Find where the given text appears and provide that cell's center as [x, y] coordinate. 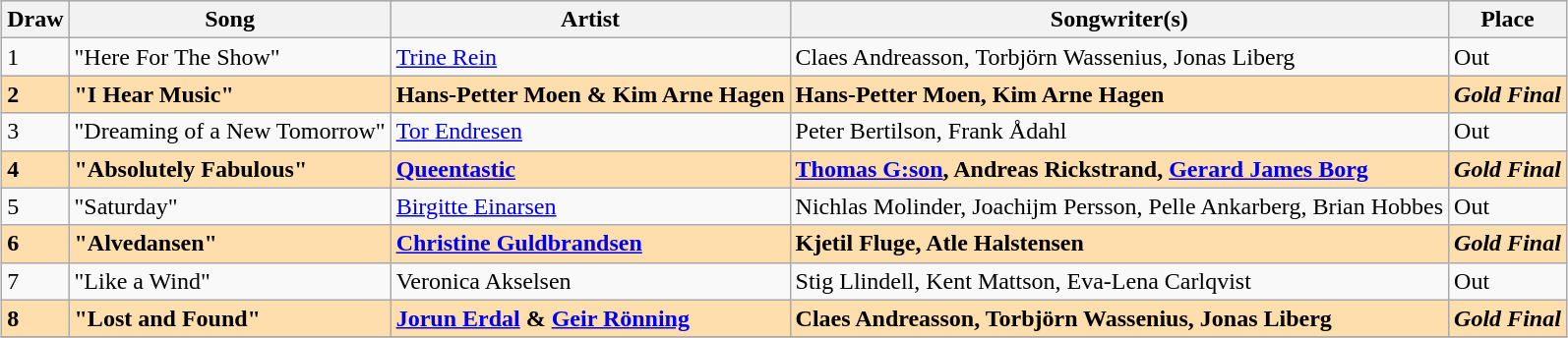
"Alvedansen" [230, 244]
"Dreaming of a New Tomorrow" [230, 132]
Draw [35, 20]
4 [35, 169]
Christine Guldbrandsen [590, 244]
"I Hear Music" [230, 94]
Hans-Petter Moen & Kim Arne Hagen [590, 94]
Stig Llindell, Kent Mattson, Eva-Lena Carlqvist [1119, 281]
2 [35, 94]
Tor Endresen [590, 132]
Birgitte Einarsen [590, 206]
"Saturday" [230, 206]
1 [35, 57]
Artist [590, 20]
Nichlas Molinder, Joachijm Persson, Pelle Ankarberg, Brian Hobbes [1119, 206]
5 [35, 206]
"Here For The Show" [230, 57]
Song [230, 20]
Trine Rein [590, 57]
Queentastic [590, 169]
Peter Bertilson, Frank Ådahl [1119, 132]
"Absolutely Fabulous" [230, 169]
Thomas G:son, Andreas Rickstrand, Gerard James Borg [1119, 169]
Place [1508, 20]
3 [35, 132]
Kjetil Fluge, Atle Halstensen [1119, 244]
8 [35, 318]
6 [35, 244]
"Like a Wind" [230, 281]
Songwriter(s) [1119, 20]
7 [35, 281]
"Lost and Found" [230, 318]
Hans-Petter Moen, Kim Arne Hagen [1119, 94]
Veronica Akselsen [590, 281]
Jorun Erdal & Geir Rönning [590, 318]
